Provide the (x, y) coordinate of the cell's center where the given text is located.  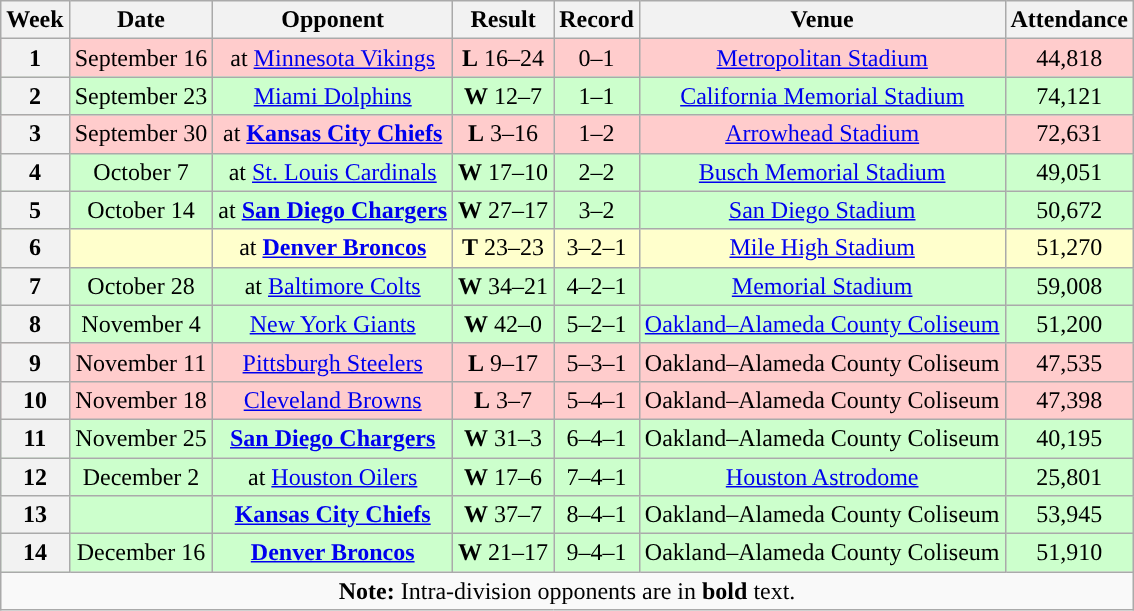
W 31–3 (504, 438)
Busch Memorial Stadium (822, 172)
at Kansas City Chiefs (333, 134)
40,195 (1069, 438)
November 4 (141, 324)
9 (35, 362)
L 3–16 (504, 134)
Date (141, 20)
October 7 (141, 172)
Metropolitan Stadium (822, 58)
2 (35, 96)
Memorial Stadium (822, 286)
8–4–1 (597, 515)
49,051 (1069, 172)
at Minnesota Vikings (333, 58)
25,801 (1069, 477)
9–4–1 (597, 553)
1–2 (597, 134)
6 (35, 248)
November 18 (141, 400)
T 23–23 (504, 248)
5–3–1 (597, 362)
New York Giants (333, 324)
November 25 (141, 438)
3–2 (597, 210)
Denver Broncos (333, 553)
W 21–17 (504, 553)
53,945 (1069, 515)
51,910 (1069, 553)
W 37–7 (504, 515)
December 16 (141, 553)
5–2–1 (597, 324)
Miami Dolphins (333, 96)
47,398 (1069, 400)
October 28 (141, 286)
California Memorial Stadium (822, 96)
San Diego Stadium (822, 210)
8 (35, 324)
October 14 (141, 210)
December 2 (141, 477)
59,008 (1069, 286)
San Diego Chargers (333, 438)
at Denver Broncos (333, 248)
at San Diego Chargers (333, 210)
0–1 (597, 58)
10 (35, 400)
12 (35, 477)
September 16 (141, 58)
47,535 (1069, 362)
1 (35, 58)
51,270 (1069, 248)
74,121 (1069, 96)
3–2–1 (597, 248)
44,818 (1069, 58)
13 (35, 515)
4–2–1 (597, 286)
W 42–0 (504, 324)
Week (35, 20)
Kansas City Chiefs (333, 515)
50,672 (1069, 210)
Pittsburgh Steelers (333, 362)
Mile High Stadium (822, 248)
7 (35, 286)
at Houston Oilers (333, 477)
Opponent (333, 20)
at Baltimore Colts (333, 286)
W 34–21 (504, 286)
W 27–17 (504, 210)
5–4–1 (597, 400)
11 (35, 438)
W 12–7 (504, 96)
5 (35, 210)
7–4–1 (597, 477)
1–1 (597, 96)
Record (597, 20)
51,200 (1069, 324)
L 3–7 (504, 400)
Attendance (1069, 20)
September 30 (141, 134)
6–4–1 (597, 438)
2–2 (597, 172)
W 17–10 (504, 172)
72,631 (1069, 134)
November 11 (141, 362)
Result (504, 20)
Arrowhead Stadium (822, 134)
4 (35, 172)
14 (35, 553)
at St. Louis Cardinals (333, 172)
W 17–6 (504, 477)
September 23 (141, 96)
Note: Intra-division opponents are in bold text. (568, 591)
Houston Astrodome (822, 477)
Venue (822, 20)
L 16–24 (504, 58)
Cleveland Browns (333, 400)
3 (35, 134)
L 9–17 (504, 362)
